Search for the cell housing the specified text and yield its (X, Y) center coordinate. 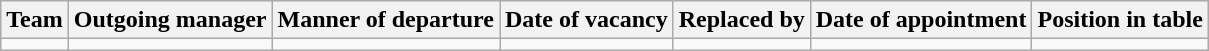
Date of appointment (921, 20)
Position in table (1120, 20)
Outgoing manager (170, 20)
Replaced by (742, 20)
Manner of departure (386, 20)
Date of vacancy (587, 20)
Team (35, 20)
